Capture the cell that displays the provided text and extract its [X, Y] central coordinate. 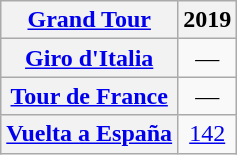
Tour de France [90, 96]
142 [208, 134]
2019 [208, 20]
Giro d'Italia [90, 58]
Grand Tour [90, 20]
Vuelta a España [90, 134]
